Extract the [X, Y] coordinate from the center of the cell holding the provided text.  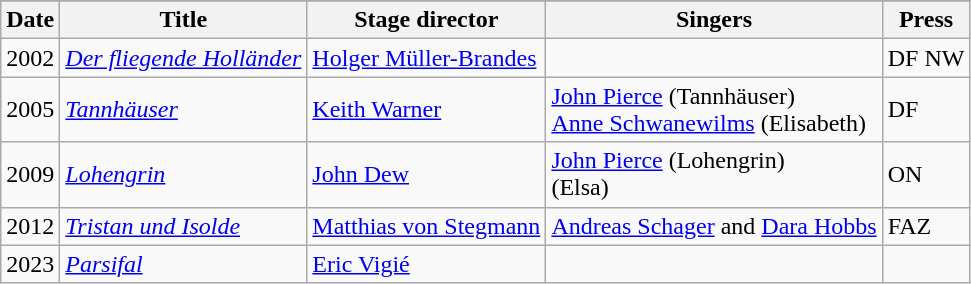
Lohengrin [184, 174]
2005 [30, 110]
Parsifal [184, 264]
2009 [30, 174]
Date [30, 20]
Title [184, 20]
Andreas Schager and Dara Hobbs [714, 226]
Holger Müller-Brandes [426, 58]
Keith Warner [426, 110]
John Pierce (Lohengrin) (Elsa) [714, 174]
Eric Vigié [426, 264]
ON [926, 174]
Der fliegende Holländer [184, 58]
2023 [30, 264]
John Pierce (Tannhäuser)Anne Schwanewilms (Elisabeth) [714, 110]
2012 [30, 226]
John Dew [426, 174]
Press [926, 20]
Tannhäuser [184, 110]
Tristan und Isolde [184, 226]
DF NW [926, 58]
Matthias von Stegmann [426, 226]
Singers [714, 20]
DF [926, 110]
FAZ [926, 226]
2002 [30, 58]
Stage director [426, 20]
